Return [x, y] of the center of cell containing provided text 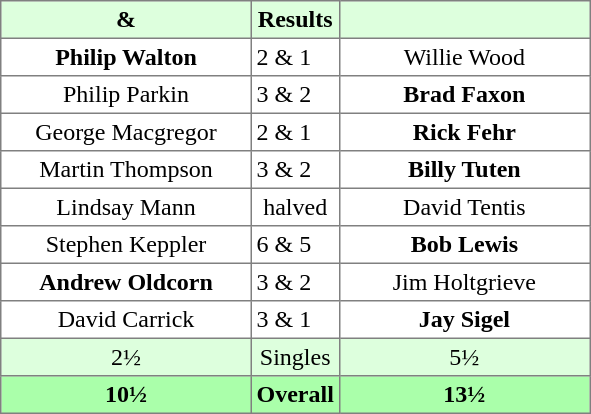
& [126, 20]
2½ [126, 357]
George Macgregor [126, 132]
Billy Tuten [464, 170]
10½ [126, 395]
Bob Lewis [464, 245]
6 & 5 [295, 245]
Brad Faxon [464, 95]
13½ [464, 395]
David Carrick [126, 320]
Overall [295, 395]
Stephen Keppler [126, 245]
Jay Sigel [464, 320]
Rick Fehr [464, 132]
Lindsay Mann [126, 207]
Martin Thompson [126, 170]
Willie Wood [464, 57]
Results [295, 20]
5½ [464, 357]
3 & 1 [295, 320]
David Tentis [464, 207]
Jim Holtgrieve [464, 282]
Andrew Oldcorn [126, 282]
Singles [295, 357]
halved [295, 207]
Philip Parkin [126, 95]
Philip Walton [126, 57]
